Scan for the cell matching the given text and deliver its (X, Y) coordinate at center. 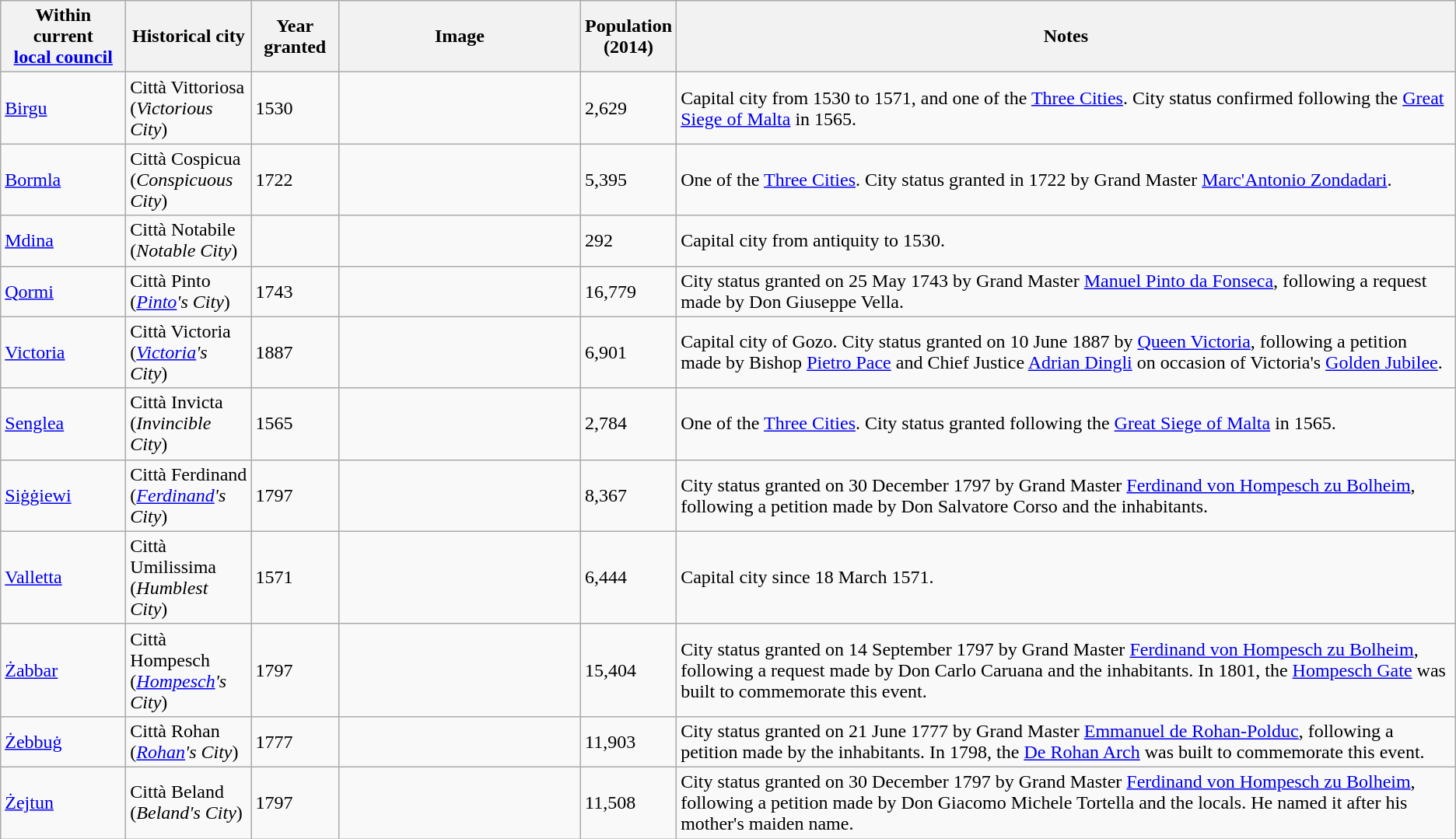
Victoria (64, 352)
Żejtun (64, 802)
1571 (296, 577)
2,784 (628, 424)
Birgu (64, 108)
Siġġiewi (64, 495)
Notes (1066, 37)
Within currentlocal council (64, 37)
1887 (296, 352)
Città Invicta(Invincible City) (188, 424)
Image (459, 37)
Capital city from antiquity to 1530. (1066, 241)
1722 (296, 180)
Qormi (64, 291)
6,444 (628, 577)
Żabbar (64, 670)
Year granted (296, 37)
292 (628, 241)
11,508 (628, 802)
Mdina (64, 241)
Città Vittoriosa(Victorious City) (188, 108)
8,367 (628, 495)
15,404 (628, 670)
Capital city since 18 March 1571. (1066, 577)
2,629 (628, 108)
Città Victoria(Victoria's City) (188, 352)
Population(2014) (628, 37)
1565 (296, 424)
One of the Three Cities. City status granted following the Great Siege of Malta in 1565. (1066, 424)
Città Pinto(Pinto's City) (188, 291)
Città Ferdinand(Ferdinand's City) (188, 495)
Historical city (188, 37)
11,903 (628, 742)
Città Cospicua(Conspicuous City) (188, 180)
1743 (296, 291)
Bormla (64, 180)
City status granted on 25 May 1743 by Grand Master Manuel Pinto da Fonseca, following a request made by Don Giuseppe Vella. (1066, 291)
6,901 (628, 352)
Città Hompesch(Hompesch's City) (188, 670)
Città Umilissima(Humblest City) (188, 577)
One of the Three Cities. City status granted in 1722 by Grand Master Marc'Antonio Zondadari. (1066, 180)
Città Notabile(Notable City) (188, 241)
16,779 (628, 291)
Città Rohan(Rohan's City) (188, 742)
Capital city from 1530 to 1571, and one of the Three Cities. City status confirmed following the Great Siege of Malta in 1565. (1066, 108)
Valletta (64, 577)
Żebbuġ (64, 742)
Senglea (64, 424)
1777 (296, 742)
Città Beland(Beland's City) (188, 802)
1530 (296, 108)
5,395 (628, 180)
